Pinpoint the cell where the given text exists, returning its (x, y) midpoint coordinate. 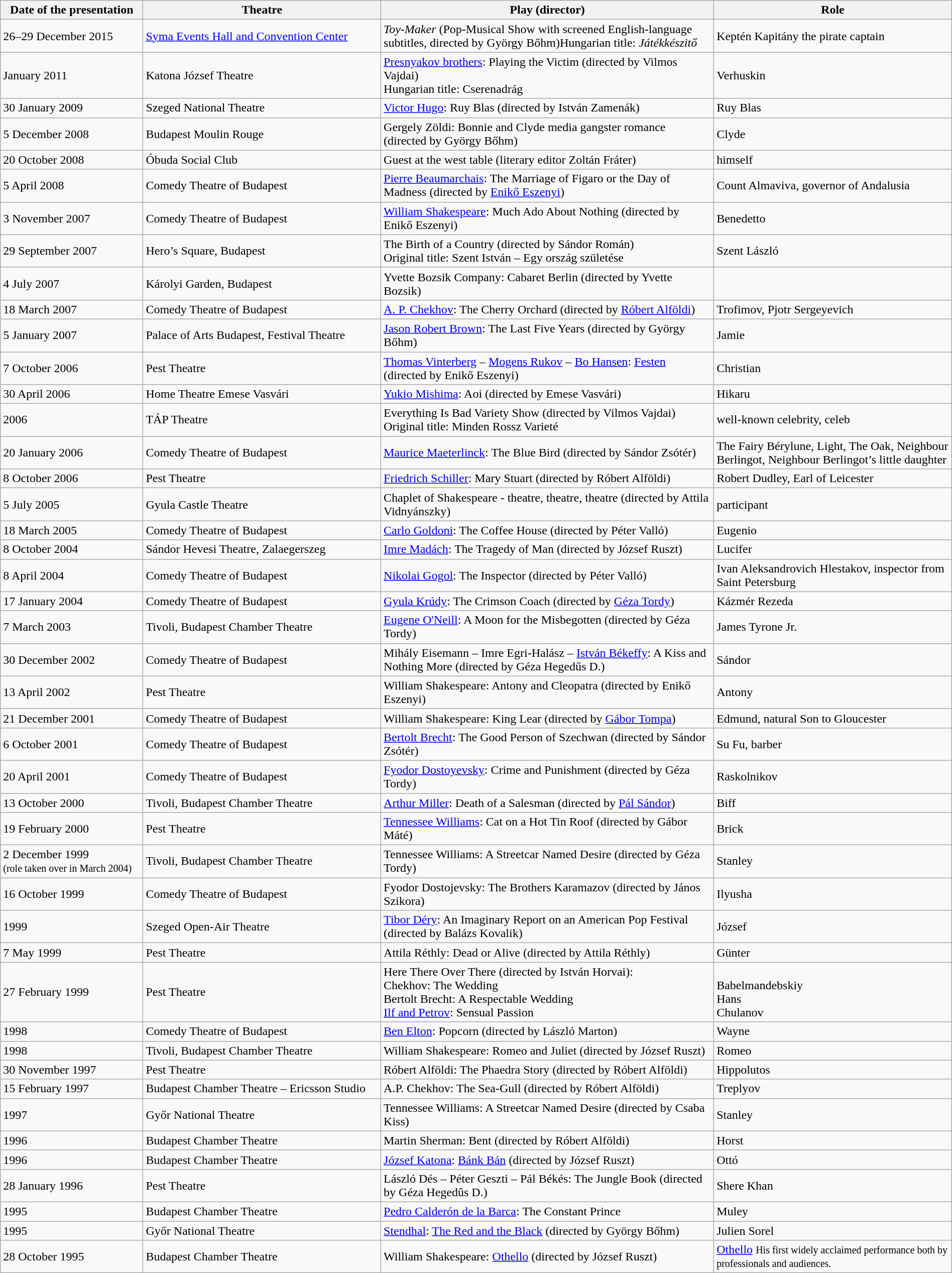
Chaplet of Shakespeare - theatre, theatre, theatre (directed by Attila Vidnyánszky) (547, 504)
Treplyov (833, 1089)
Palace of Arts Budapest, Festival Theatre (262, 335)
4 July 2007 (72, 283)
well-known celebrity, celeb (833, 420)
Ben Elton: Popcorn (directed by László Marton) (547, 1031)
Gyula Krúdy: The Crimson Coach (directed by Géza Tordy) (547, 601)
Róbert Alföldi: The Phaedra Story (directed by Róbert Alföldi) (547, 1070)
Martin Sherman: Bent (directed by Róbert Alföldi) (547, 1140)
Ilyusha (833, 894)
Theatre (262, 10)
József Katona: Bánk Bán (directed by József Ruszt) (547, 1160)
Role (833, 10)
Everything Is Bad Variety Show (directed by Vilmos Vajdai)Original title: Minden Rossz Varieté (547, 420)
5 January 2007 (72, 335)
Budapest Moulin Rouge (262, 134)
Hero’s Square, Budapest (262, 251)
27 February 1999 (72, 992)
Bertolt Brecht: The Good Person of Szechwan (directed by Sándor Zsótér) (547, 744)
3 November 2007 (72, 218)
Muley (833, 1211)
Keptén Kapitány the pirate captain (833, 36)
Kázmér Rezeda (833, 601)
Tennessee Williams: Cat on a Hot Tin Roof (directed by Gábor Máté) (547, 829)
17 January 2004 (72, 601)
Hikaru (833, 394)
Benedetto (833, 218)
Hippolutos (833, 1070)
Nikolai Gogol: The Inspector (directed by Péter Valló) (547, 575)
2006 (72, 420)
Katona József Theatre (262, 75)
Eugene O'Neill: A Moon for the Misbegotten (directed by Géza Tordy) (547, 627)
Toy-Maker (Pop-Musical Show with screened English-language subtitles, directed by György Bőhm)Hungarian title: Játékkészitő (547, 36)
29 September 2007 (72, 251)
Károlyi Garden, Budapest (262, 283)
Friedrich Schiller: Mary Stuart (directed by Róbert Alföldi) (547, 479)
20 January 2006 (72, 453)
5 December 2008 (72, 134)
BabelmandebskiyHansChulanov (833, 992)
Fyodor Dostoyevsky: Crime and Punishment (directed by Géza Tordy) (547, 776)
Play (director) (547, 10)
Gergely Zöldi: Bonnie and Clyde media gangster romance (directed by György Bőhm) (547, 134)
participant (833, 504)
20 October 2008 (72, 160)
Romeo (833, 1051)
Su Fu, barber (833, 744)
Othello His first widely acclaimed performance both by professionals and audiences. (833, 1256)
Óbuda Social Club (262, 160)
8 April 2004 (72, 575)
Stendhal: The Red and the Black (directed by György Bőhm) (547, 1231)
5 July 2005 (72, 504)
Count Almaviva, governor of Andalusia (833, 186)
Home Theatre Emese Vasvári (262, 394)
Syma Events Hall and Convention Center (262, 36)
Julien Sorel (833, 1231)
Maurice Maeterlinck: The Blue Bird (directed by Sándor Zsótér) (547, 453)
Biff (833, 803)
Antony (833, 692)
Raskolnikov (833, 776)
Tibor Déry: An Imaginary Report on an American Pop Festival (directed by Balázs Kovalik) (547, 927)
Sándor Hevesi Theatre, Zalaegerszeg (262, 549)
Fyodor Dostojevsky: The Brothers Karamazov (directed by János Szikora) (547, 894)
William Shakespeare: Romeo and Juliet (directed by József Ruszt) (547, 1051)
Yukio Mishima: Aoi (directed by Emese Vasvári) (547, 394)
30 April 2006 (72, 394)
18 March 2005 (72, 530)
1999 (72, 927)
Imre Madách: The Tragedy of Man (directed by József Ruszt) (547, 549)
Here There Over There (directed by István Horvai):Chekhov: The WeddingBertolt Brecht: A Respectable WeddingIlf and Petrov: Sensual Passion (547, 992)
28 January 1996 (72, 1185)
William Shakespeare: Much Ado About Nothing (directed by Enikő Eszenyi) (547, 218)
The Birth of a Country (directed by Sándor Román)Original title: Szent István – Egy ország születése (547, 251)
Clyde (833, 134)
Arthur Miller: Death of a Salesman (directed by Pál Sándor) (547, 803)
Sándor (833, 660)
6 October 2001 (72, 744)
30 January 2009 (72, 108)
A. P. Chekhov: The Cherry Orchard (directed by Róbert Alföldi) (547, 309)
Mihály Eisemann – Imre Egri-Halász – István Békeffy: A Kiss and Nothing More (directed by Géza Hegedűs D.) (547, 660)
19 February 2000 (72, 829)
Lucifer (833, 549)
Jason Robert Brown: The Last Five Years (directed by György Bőhm) (547, 335)
Szent László (833, 251)
15 February 1997 (72, 1089)
18 March 2007 (72, 309)
A.P. Chekhov: The Sea-Gull (directed by Róbert Alföldi) (547, 1089)
21 December 2001 (72, 718)
Gyula Castle Theatre (262, 504)
József (833, 927)
16 October 1999 (72, 894)
Carlo Goldoni: The Coffee House (directed by Péter Valló) (547, 530)
Robert Dudley, Earl of Leicester (833, 479)
26–29 December 2015 (72, 36)
William Shakespeare: Antony and Cleopatra (directed by Enikő Eszenyi) (547, 692)
7 October 2006 (72, 368)
7 March 2003 (72, 627)
himself (833, 160)
7 May 1999 (72, 953)
20 April 2001 (72, 776)
Guest at the west table (literary editor Zoltán Fráter) (547, 160)
Pierre Beaumarchais: The Marriage of Figaro or the Day of Madness (directed by Enikő Eszenyi) (547, 186)
13 April 2002 (72, 692)
Verhuskin (833, 75)
Eugenio (833, 530)
William Shakespeare: King Lear (directed by Gábor Tompa) (547, 718)
Ivan Aleksandrovich Hlestakov, inspector from Saint Petersburg (833, 575)
Günter (833, 953)
Edmund, natural Son to Gloucester (833, 718)
James Tyrone Jr. (833, 627)
Ottó (833, 1160)
László Dés – Péter Geszti – Pál Békés: The Jungle Book (directed by Géza Hegedûs D.) (547, 1185)
Presnyakov brothers: Playing the Victim (directed by Vilmos Vajdai)Hungarian title: Cserenadrág (547, 75)
Szeged National Theatre (262, 108)
William Shakespeare: Othello (directed by József Ruszt) (547, 1256)
28 October 1995 (72, 1256)
Tennessee Williams: A Streetcar Named Desire (directed by Géza Tordy) (547, 862)
Ruy Blas (833, 108)
Tennessee Williams: A Streetcar Named Desire (directed by Csaba Kiss) (547, 1115)
Shere Khan (833, 1185)
Szeged Open-Air Theatre (262, 927)
Jamie (833, 335)
Christian (833, 368)
Trofimov, Pjotr Sergeyevich (833, 309)
Thomas Vinterberg – Mogens Rukov – Bo Hansen: Festen (directed by Enikő Eszenyi) (547, 368)
5 April 2008 (72, 186)
1997 (72, 1115)
Brick (833, 829)
Wayne (833, 1031)
Date of the presentation (72, 10)
30 November 1997 (72, 1070)
Horst (833, 1140)
January 2011 (72, 75)
Pedro Calderón de la Barca: The Constant Prince (547, 1211)
Victor Hugo: Ruy Blas (directed by István Zamenák) (547, 108)
2 December 1999(role taken over in March 2004) (72, 862)
30 December 2002 (72, 660)
8 October 2004 (72, 549)
Budapest Chamber Theatre – Ericsson Studio (262, 1089)
TÁP Theatre (262, 420)
Yvette Bozsik Company: Cabaret Berlin (directed by Yvette Bozsik) (547, 283)
The Fairy Bérylune, Light, The Oak, Neighbour Berlingot, Neighbour Berlingot’s little daughter (833, 453)
13 October 2000 (72, 803)
8 October 2006 (72, 479)
Attila Réthly: Dead or Alive (directed by Attila Réthly) (547, 953)
